Capture the cell that displays the provided text and extract its [x, y] central coordinate. 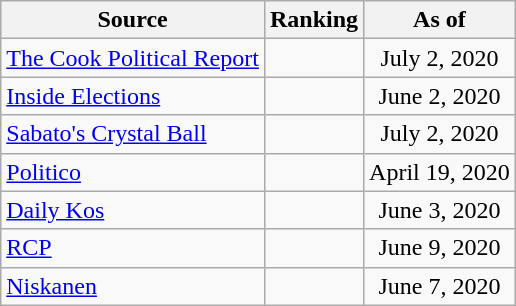
Politico [133, 172]
Ranking [314, 20]
Sabato's Crystal Ball [133, 134]
June 9, 2020 [440, 248]
Daily Kos [133, 210]
As of [440, 20]
June 3, 2020 [440, 210]
April 19, 2020 [440, 172]
Inside Elections [133, 96]
The Cook Political Report [133, 58]
June 2, 2020 [440, 96]
Source [133, 20]
RCP [133, 248]
June 7, 2020 [440, 286]
Niskanen [133, 286]
